From the cell containing the given text, extract its center point as [x, y] coordinate. 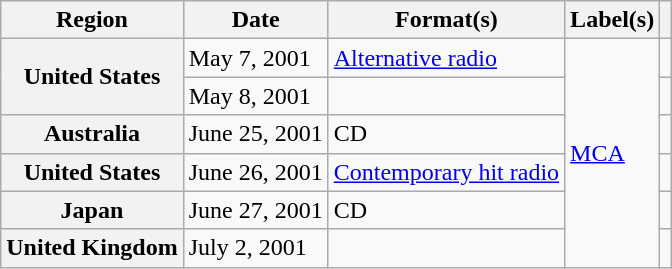
MCA [612, 153]
May 7, 2001 [256, 58]
Contemporary hit radio [446, 172]
July 2, 2001 [256, 248]
Label(s) [612, 20]
June 27, 2001 [256, 210]
Region [92, 20]
Japan [92, 210]
Date [256, 20]
Australia [92, 134]
Format(s) [446, 20]
Alternative radio [446, 58]
United Kingdom [92, 248]
May 8, 2001 [256, 96]
June 26, 2001 [256, 172]
June 25, 2001 [256, 134]
